Determine the [X, Y] coordinate at the center of the cell enclosing the given text.  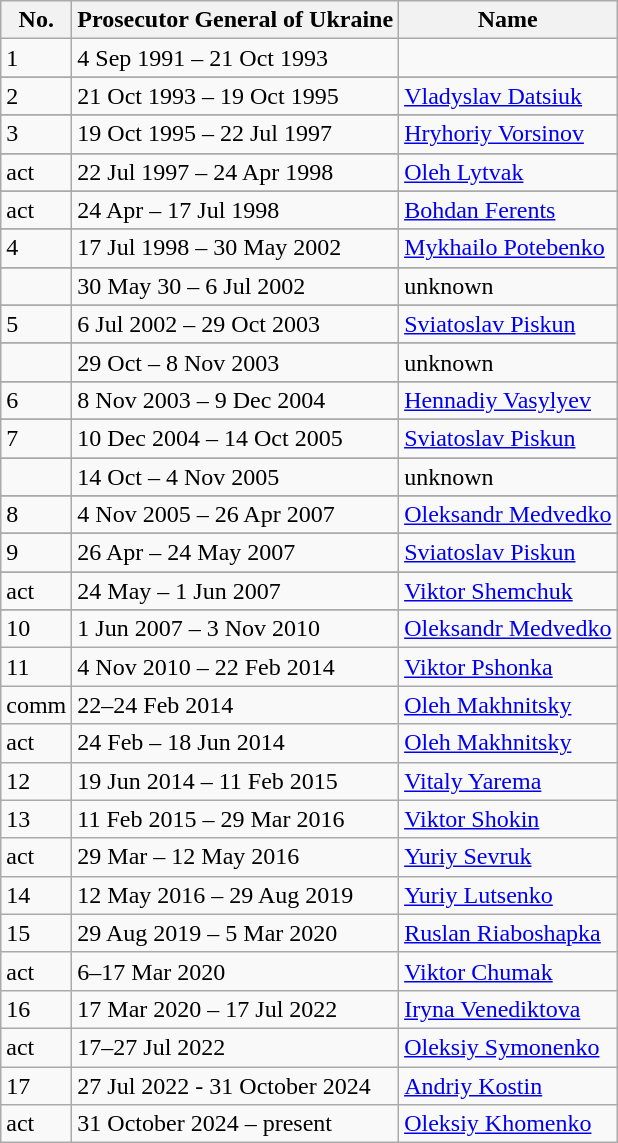
Mykhailo Potebenko [508, 248]
19 Jun 2014 – 11 Feb 2015 [236, 781]
Hryhoriy Vorsinov [508, 134]
10 [36, 629]
Bohdan Ferents [508, 210]
14 [36, 895]
5 [36, 324]
Yuriy Sevruk [508, 857]
11 Feb 2015 – 29 Mar 2016 [236, 819]
4 Sep 1991 – 21 Oct 1993 [236, 58]
Name [508, 20]
comm [36, 705]
8 Nov 2003 – 9 Dec 2004 [236, 400]
12 [36, 781]
17–27 Jul 2022 [236, 1047]
4 Nov 2010 – 22 Feb 2014 [236, 667]
17 Mar 2020 – 17 Jul 2022 [236, 1009]
15 [36, 933]
Viktor Pshonka [508, 667]
No. [36, 20]
Andriy Kostin [508, 1085]
1 [36, 58]
29 Mar – 12 May 2016 [236, 857]
12 May 2016 – 29 Aug 2019 [236, 895]
30 May 30 – 6 Jul 2002 [236, 286]
24 May – 1 Jun 2007 [236, 591]
26 Apr – 24 May 2007 [236, 553]
4 Nov 2005 – 26 Apr 2007 [236, 515]
9 [36, 553]
6 [36, 400]
29 Aug 2019 – 5 Mar 2020 [236, 933]
3 [36, 134]
Vitaly Yarema [508, 781]
Oleksiy Symonenko [508, 1047]
Ruslan Riaboshapka [508, 933]
24 Feb – 18 Jun 2014 [236, 743]
24 Apr – 17 Jul 1998 [236, 210]
10 Dec 2004 – 14 Oct 2005 [236, 438]
2 [36, 96]
17 [36, 1085]
6–17 Mar 2020 [236, 971]
22–24 Feb 2014 [236, 705]
31 October 2024 – present [236, 1124]
Oleh Lytvak [508, 172]
11 [36, 667]
13 [36, 819]
7 [36, 438]
21 Oct 1993 – 19 Oct 1995 [236, 96]
6 Jul 2002 – 29 Oct 2003 [236, 324]
14 Oct – 4 Nov 2005 [236, 477]
22 Jul 1997 – 24 Apr 1998 [236, 172]
Iryna Venediktova [508, 1009]
8 [36, 515]
Yuriy Lutsenko [508, 895]
29 Oct – 8 Nov 2003 [236, 362]
Viktor Shemchuk [508, 591]
16 [36, 1009]
Oleksiy Khomenko [508, 1124]
Viktor Shokin [508, 819]
Prosecutor General of Ukraine [236, 20]
Viktor Chumak [508, 971]
1 Jun 2007 – 3 Nov 2010 [236, 629]
Vladyslav Datsiuk [508, 96]
Hennadiy Vasylyev [508, 400]
17 Jul 1998 – 30 May 2002 [236, 248]
19 Oct 1995 – 22 Jul 1997 [236, 134]
27 Jul 2022 - 31 October 2024 [236, 1085]
4 [36, 248]
